Output the (X, Y) coordinate of the center of the cell containing the given text.  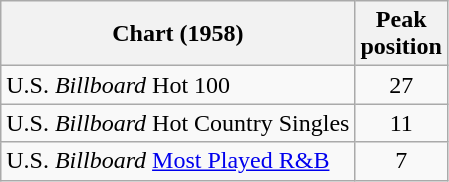
U.S. Billboard Most Played R&B (178, 161)
27 (401, 85)
Peakposition (401, 34)
7 (401, 161)
11 (401, 123)
Chart (1958) (178, 34)
U.S. Billboard Hot 100 (178, 85)
U.S. Billboard Hot Country Singles (178, 123)
